Return the [X, Y] coordinate for the center point of the cell that contains the specified text.  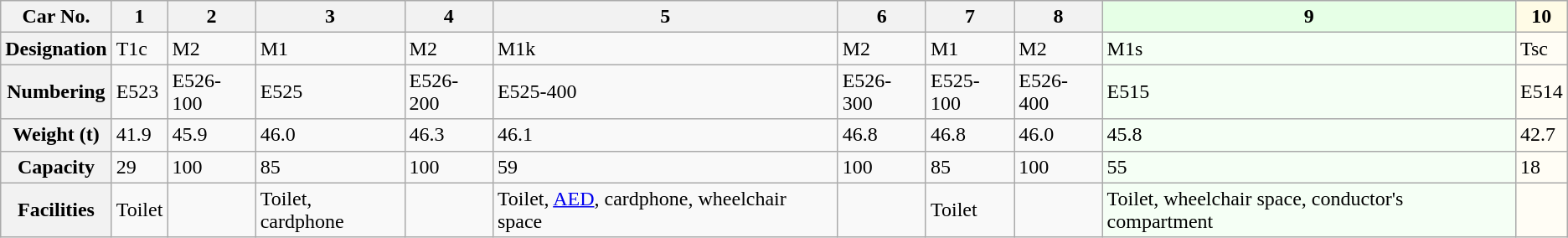
8 [1059, 17]
42.7 [1541, 135]
46.1 [665, 135]
3 [330, 17]
Numbering [56, 92]
E514 [1541, 92]
Toilet, wheelchair space, conductor's compartment [1308, 210]
10 [1541, 17]
E515 [1308, 92]
E525-100 [970, 92]
4 [449, 17]
Toilet, cardphone [330, 210]
Toilet, AED, cardphone, wheelchair space [665, 210]
E526-400 [1059, 92]
41.9 [139, 135]
9 [1308, 17]
E525 [330, 92]
45.8 [1308, 135]
E525-400 [665, 92]
Car No. [56, 17]
E526-100 [211, 92]
Capacity [56, 167]
29 [139, 167]
59 [665, 167]
Facilities [56, 210]
E526-200 [449, 92]
Designation [56, 49]
6 [881, 17]
E523 [139, 92]
E526-300 [881, 92]
2 [211, 17]
T1c [139, 49]
M1s [1308, 49]
5 [665, 17]
46.3 [449, 135]
45.9 [211, 135]
Weight (t) [56, 135]
7 [970, 17]
Tsc [1541, 49]
1 [139, 17]
18 [1541, 167]
55 [1308, 167]
M1k [665, 49]
